Return [X, Y] of the center of cell containing provided text 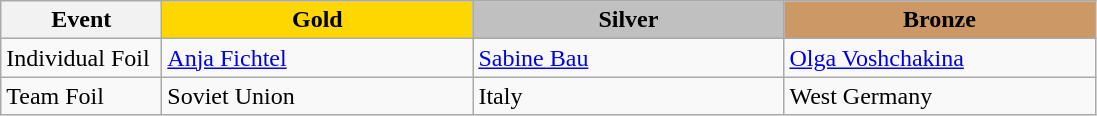
Olga Voshchakina [940, 58]
Gold [318, 20]
Event [82, 20]
West Germany [940, 96]
Bronze [940, 20]
Sabine Bau [628, 58]
Individual Foil [82, 58]
Italy [628, 96]
Anja Fichtel [318, 58]
Silver [628, 20]
Soviet Union [318, 96]
Team Foil [82, 96]
